Return the [x, y] coordinate for the center point of the cell that contains the specified text.  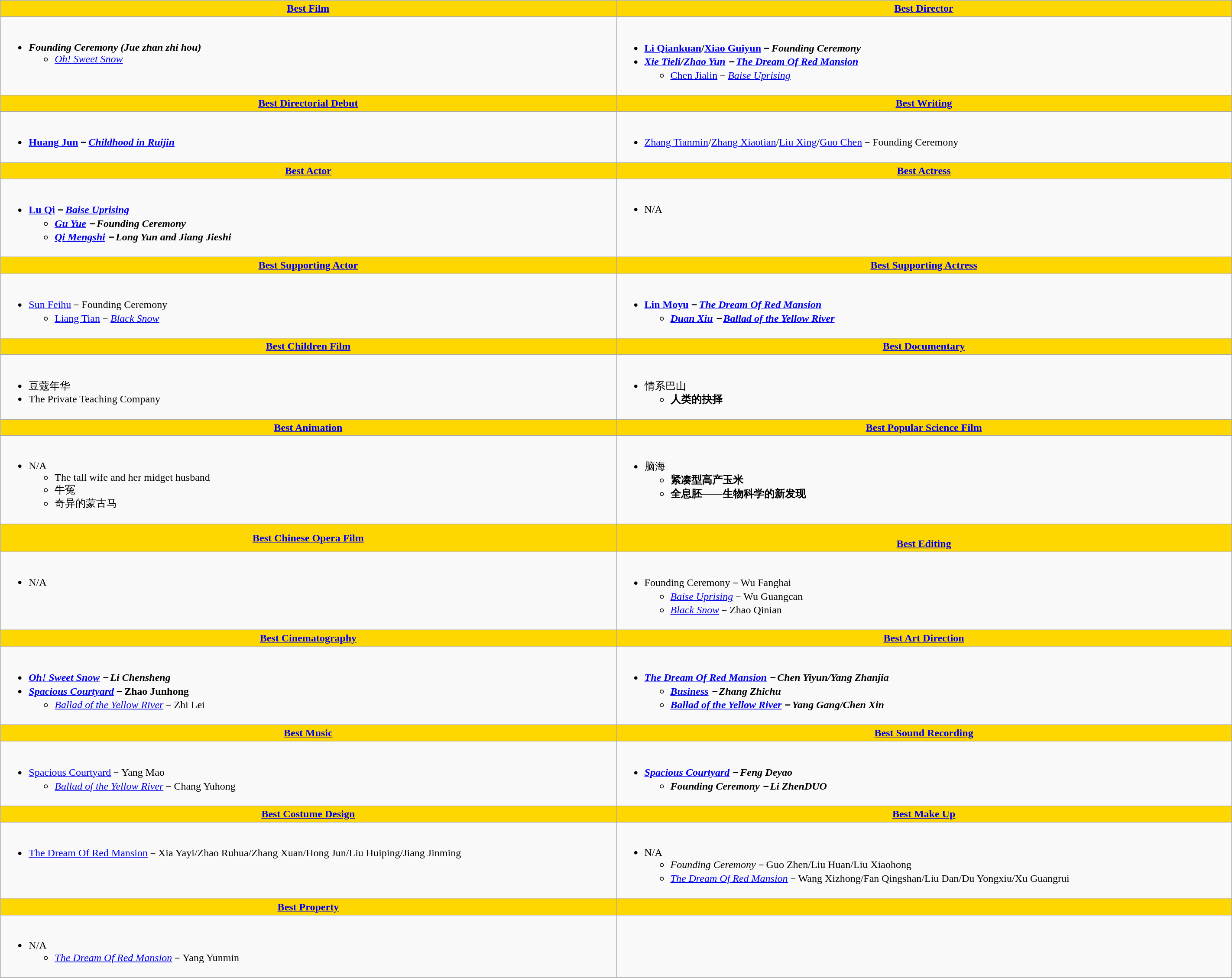
Spacious Courtyard－Feng DeyaoFounding Ceremony－Li ZhenDUO [924, 774]
N/AFounding Ceremony－Guo Zhen/Liu Huan/Liu XiaohongThe Dream Of Red Mansion－Wang Xizhong/Fan Qingshan/Liu Dan/Du Yongxiu/Xu Guangrui [924, 860]
Best Cinematography [308, 638]
Sun Feihu－Founding CeremonyLiang Tian－Black Snow [308, 306]
Best Documentary [924, 347]
Best Writing [924, 103]
Best Film [308, 9]
Zhang Tianmin/Zhang Xiaotian/Liu Xing/Guo Chen－Founding Ceremony [924, 137]
Best Sound Recording [924, 733]
Best Actress [924, 171]
The Dream Of Red Mansion－Chen Yiyun/Yang ZhanjiaBusiness－Zhang ZhichuBallad of the Yellow River－Yang Gang/Chen Xin [924, 686]
Best Art Direction [924, 638]
Best Actor [308, 171]
Founding Ceremony (Jue zhan zhi hou)Oh! Sweet Snow [308, 56]
Best Property [308, 907]
Best Music [308, 733]
Best Children Film [308, 347]
情系巴山人类的抉择 [924, 387]
Best Directorial Debut [308, 103]
脑海紧凑型高产玉米全息胚——生物科学的新发现 [924, 480]
Founding Ceremony－Wu FanghaiBaise Uprising－Wu GuangcanBlack Snow－Zhao Qinian [924, 591]
Lin Moyu－The Dream Of Red MansionDuan Xiu－Ballad of the Yellow River [924, 306]
Best Director [924, 9]
Best Make Up [924, 814]
豆蔻年华The Private Teaching Company [308, 387]
Oh! Sweet Snow－Li ChenshengSpacious Courtyard－Zhao JunhongBallad of the Yellow River－Zhi Lei [308, 686]
Li Qiankuan/Xiao Guiyun－Founding CeremonyXie Tieli/Zhao Yun－The Dream Of Red MansionChen Jialin－Baise Uprising [924, 56]
Best Supporting Actor [308, 266]
Best Popular Science Film [924, 427]
Spacious Courtyard－Yang MaoBallad of the Yellow River－Chang Yuhong [308, 774]
Best Costume Design [308, 814]
N/AThe tall wife and her midget husband牛冤奇异的蒙古马 [308, 480]
The Dream Of Red Mansion－Xia Yayi/Zhao Ruhua/Zhang Xuan/Hong Jun/Liu Huiping/Jiang Jinming [308, 860]
Best Editing [924, 538]
Best Chinese Opera Film [308, 538]
Best Animation [308, 427]
N/AThe Dream Of Red Mansion－Yang Yunmin [308, 947]
Huang Jun－Childhood in Ruijin [308, 137]
Best Supporting Actress [924, 266]
Lu Qi－Baise UprisingGu Yue－Founding CeremonyQi Mengshi－Long Yun and Jiang Jieshi [308, 218]
